Detect which cell encompasses the target text, then output its [X, Y] center coordinate. 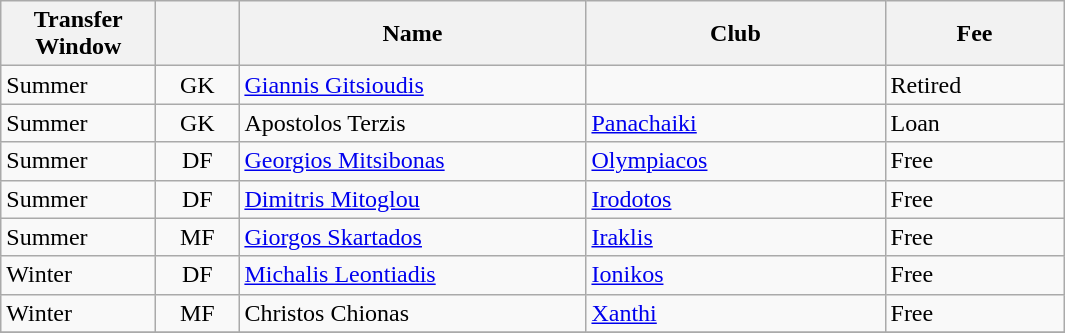
Ionikos [736, 275]
Olympiacos [736, 161]
Giorgos Skartados [412, 237]
Name [412, 34]
Christos Chionas [412, 313]
Fee [974, 34]
Dimitris Mitoglou [412, 199]
Iraklis [736, 237]
Retired [974, 85]
Loan [974, 123]
Transfer Window [78, 34]
Michalis Leontiadis [412, 275]
Club [736, 34]
Giannis Gitsioudis [412, 85]
Xanthi [736, 313]
Georgios Mitsibonas [412, 161]
Panachaiki [736, 123]
Apostolos Terzis [412, 123]
Irodotos [736, 199]
